Detect which cell encompasses the target text, then output its (X, Y) center coordinate. 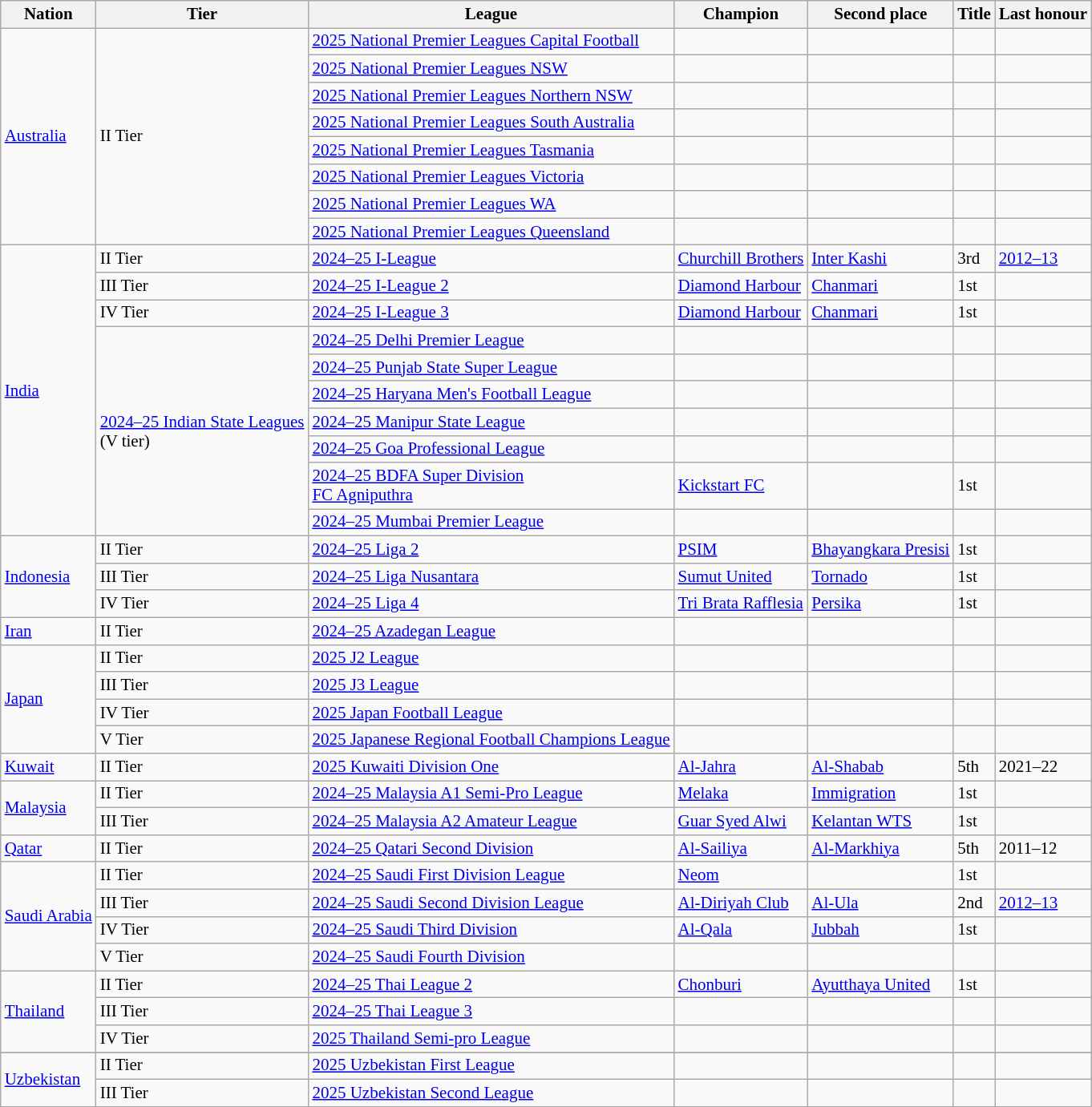
Tri Brata Rafflesia (741, 604)
2024–25 Saudi Second Division League (491, 903)
2024–25 BDFA Super Division FC Agniputhra (491, 486)
Last honour (1043, 14)
Saudi Arabia (48, 916)
2025 National Premier Leagues Northern NSW (491, 95)
Uzbekistan (48, 1080)
2025 Thailand Semi-pro League (491, 1039)
2025 National Premier Leagues Queensland (491, 232)
Melaka (741, 794)
2011–12 (1043, 848)
Immigration (880, 794)
Al-Shabab (880, 767)
2024–25 Indian State Leagues(V tier) (202, 431)
2025 J3 League (491, 685)
PSIM (741, 550)
Kickstart FC (741, 486)
2024–25 I-League 3 (491, 313)
2024–25 Saudi Fourth Division (491, 957)
Churchill Brothers (741, 259)
2024–25 Thai League 3 (491, 1012)
Tier (202, 14)
2025 Japanese Regional Football Champions League (491, 740)
League (491, 14)
2025 National Premier Leagues Tasmania (491, 150)
3rd (974, 259)
Jubbah (880, 930)
2025 Japan Football League (491, 713)
Al-Sailiya (741, 848)
2025 National Premier Leagues NSW (491, 69)
Kelantan WTS (880, 822)
Al-Qala (741, 930)
2025 Uzbekistan Second League (491, 1093)
Chonburi (741, 984)
Al-Ula (880, 903)
Thailand (48, 1012)
2025 J2 League (491, 658)
Guar Syed Alwi (741, 822)
Second place (880, 14)
Inter Kashi (880, 259)
2025 National Premier Leagues South Australia (491, 123)
2024–25 Liga 2 (491, 550)
2024–25 Qatari Second Division (491, 848)
Persika (880, 604)
2024–25 Malaysia A2 Amateur League (491, 822)
Iran (48, 631)
Indonesia (48, 577)
Qatar (48, 848)
Al-Diriyah Club (741, 903)
2025 Kuwaiti Division One (491, 767)
2024–25 Punjab State Super League (491, 367)
2nd (974, 903)
Ayutthaya United (880, 984)
2024–25 Liga 4 (491, 604)
Tornado (880, 577)
2021–22 (1043, 767)
2024–25 Haryana Men's Football League (491, 394)
Japan (48, 699)
Bhayangkara Presisi (880, 550)
2025 Uzbekistan First League (491, 1066)
2025 National Premier Leagues Victoria (491, 177)
2024–25 Liga Nusantara (491, 577)
2024–25 Delhi Premier League (491, 340)
Australia (48, 136)
2024–25 Saudi First Division League (491, 875)
2024–25 I-League 2 (491, 286)
Al-Jahra (741, 767)
Kuwait (48, 767)
Title (974, 14)
2024–25 Manipur State League (491, 422)
India (48, 391)
2024–25 I-League (491, 259)
Neom (741, 875)
2024–25 Mumbai Premier League (491, 523)
2025 National Premier Leagues Capital Football (491, 42)
2025 National Premier Leagues WA (491, 204)
Sumut United (741, 577)
Al-Markhiya (880, 848)
Malaysia (48, 808)
Nation (48, 14)
2024–25 Thai League 2 (491, 984)
2024–25 Malaysia A1 Semi-Pro League (491, 794)
2024–25 Saudi Third Division (491, 930)
2024–25 Azadegan League (491, 631)
2024–25 Goa Professional League (491, 449)
Champion (741, 14)
